Pinpoint the cell where the given text exists, returning its [X, Y] midpoint coordinate. 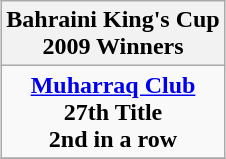
Muharraq Club27th Title 2nd in a row [113, 112]
Bahraini King's Cup 2009 Winners [113, 34]
